Pinpoint the cell where the given text exists, returning its [x, y] midpoint coordinate. 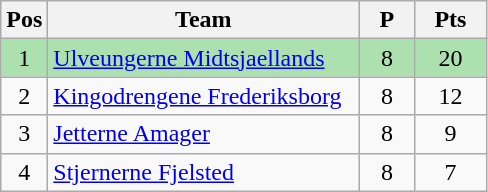
P [387, 20]
20 [450, 58]
Team [204, 20]
Kingodrengene Frederiksborg [204, 96]
Pts [450, 20]
Pos [24, 20]
Stjernerne Fjelsted [204, 172]
3 [24, 134]
4 [24, 172]
1 [24, 58]
2 [24, 96]
9 [450, 134]
Ulveungerne Midtsjaellands [204, 58]
7 [450, 172]
12 [450, 96]
Jetterne Amager [204, 134]
